Search for the cell housing the specified text and yield its (X, Y) center coordinate. 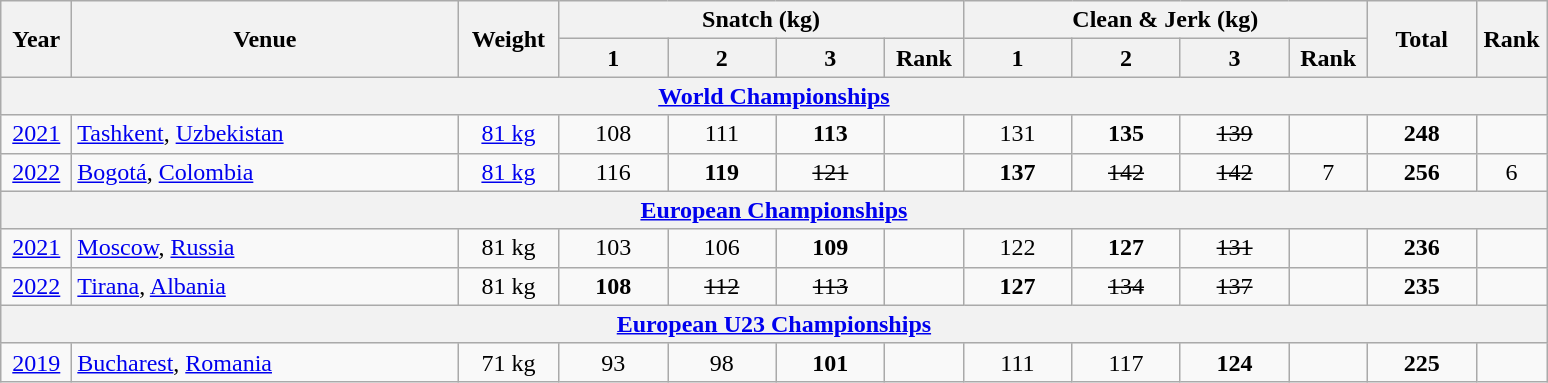
European U23 Championships (774, 324)
225 (1422, 362)
135 (1126, 134)
256 (1422, 172)
119 (722, 172)
World Championships (774, 96)
117 (1126, 362)
Bogotá, Colombia (265, 172)
Clean & Jerk (kg) (1165, 20)
Year (36, 39)
6 (1512, 172)
Venue (265, 39)
Moscow, Russia (265, 248)
106 (722, 248)
Weight (508, 39)
Snatch (kg) (761, 20)
112 (722, 286)
236 (1422, 248)
121 (830, 172)
248 (1422, 134)
93 (614, 362)
101 (830, 362)
Total (1422, 39)
71 kg (508, 362)
98 (722, 362)
122 (1018, 248)
139 (1234, 134)
Tirana, Albania (265, 286)
134 (1126, 286)
124 (1234, 362)
103 (614, 248)
235 (1422, 286)
Tashkent, Uzbekistan (265, 134)
European Championships (774, 210)
7 (1328, 172)
116 (614, 172)
2019 (36, 362)
109 (830, 248)
Bucharest, Romania (265, 362)
